For the text-containing cell, return its midpoint in [x, y] coordinate format. 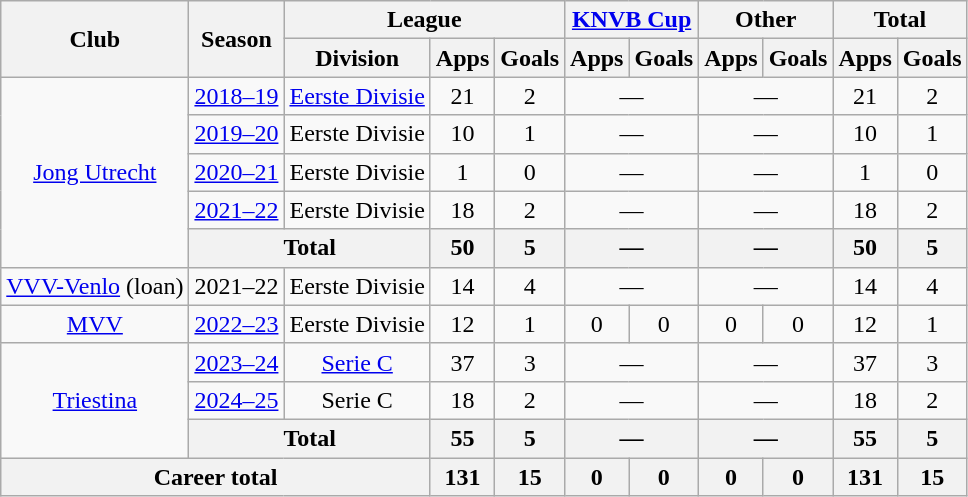
Triestina [95, 400]
2023–24 [236, 362]
Season [236, 39]
Career total [216, 477]
2019–20 [236, 134]
KNVB Cup [632, 20]
2024–25 [236, 400]
Jong Utrecht [95, 172]
2020–21 [236, 172]
Division [357, 58]
MVV [95, 324]
VVV-Venlo (loan) [95, 286]
2022–23 [236, 324]
2018–19 [236, 96]
Other [766, 20]
Club [95, 39]
League [424, 20]
